Find where the given text appears and provide that cell's center as (x, y) coordinate. 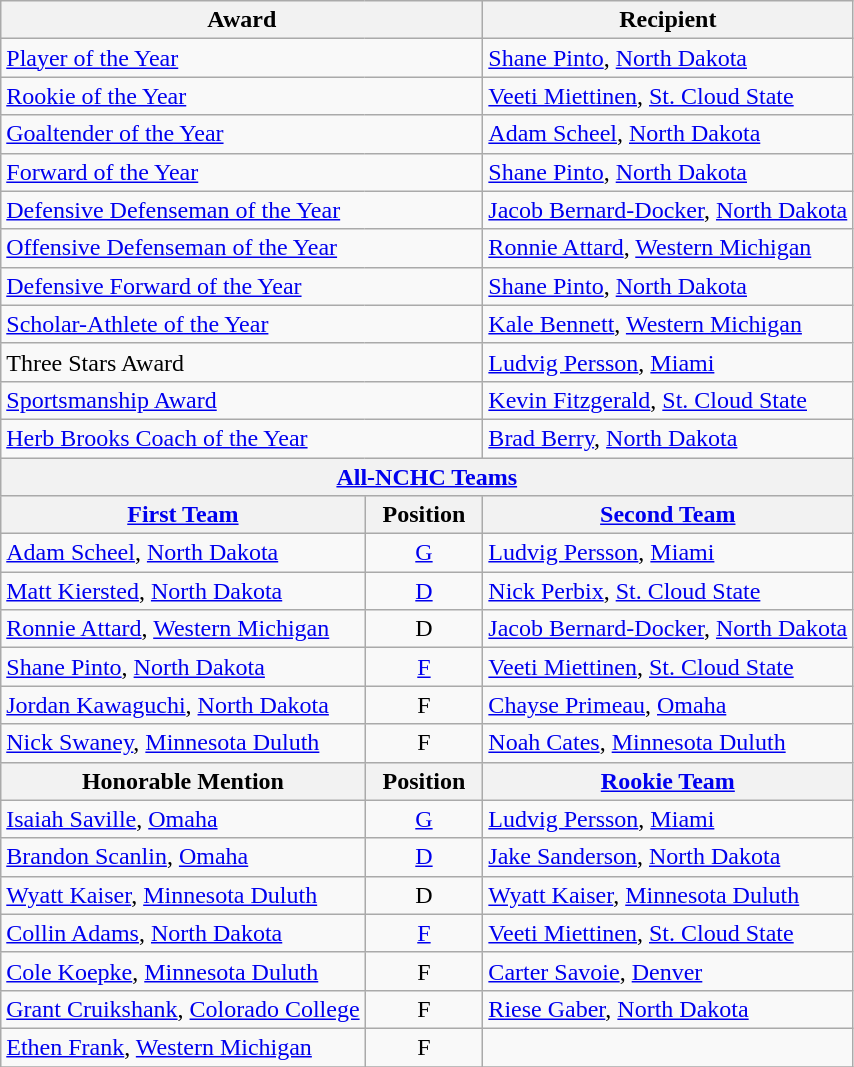
All-NCHC Teams (427, 477)
Jordan Kawaguchi, North Dakota (183, 705)
Herb Brooks Coach of the Year (242, 438)
Brad Berry, North Dakota (668, 438)
Cole Koepke, Minnesota Duluth (183, 971)
Riese Gaber, North Dakota (668, 1009)
Honorable Mention (183, 781)
Kale Bennett, Western Michigan (668, 324)
Chayse Primeau, Omaha (668, 705)
Collin Adams, North Dakota (183, 933)
Brandon Scanlin, Omaha (183, 857)
Nick Swaney, Minnesota Duluth (183, 743)
Isaiah Saville, Omaha (183, 819)
Noah Cates, Minnesota Duluth (668, 743)
Jake Sanderson, North Dakota (668, 857)
Scholar-Athlete of the Year (242, 324)
Recipient (668, 20)
Second Team (668, 515)
Nick Perbix, St. Cloud State (668, 591)
Rookie Team (668, 781)
Goaltender of the Year (242, 134)
Forward of the Year (242, 172)
First Team (183, 515)
Ethen Frank, Western Michigan (183, 1047)
Kevin Fitzgerald, St. Cloud State (668, 400)
Three Stars Award (242, 362)
Player of the Year (242, 58)
Matt Kiersted, North Dakota (183, 591)
Defensive Forward of the Year (242, 286)
Offensive Defenseman of the Year (242, 248)
Defensive Defenseman of the Year (242, 210)
Grant Cruikshank, Colorado College (183, 1009)
Sportsmanship Award (242, 400)
Rookie of the Year (242, 96)
Award (242, 20)
Carter Savoie, Denver (668, 971)
